Scan for the cell matching the given text and deliver its [X, Y] coordinate at center. 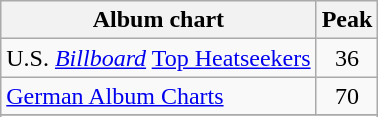
U.S. Billboard Top Heatseekers [158, 58]
70 [347, 96]
36 [347, 58]
Album chart [158, 20]
German Album Charts [158, 96]
Peak [347, 20]
